Find where the given text appears and provide that cell's center as [x, y] coordinate. 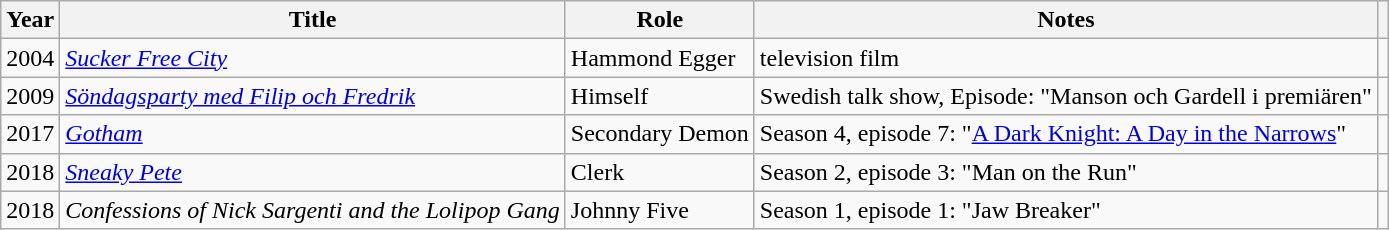
Himself [660, 96]
Title [313, 20]
Swedish talk show, Episode: "Manson och Gardell i premiären" [1066, 96]
2004 [30, 58]
Year [30, 20]
2009 [30, 96]
Confessions of Nick Sargenti and the Lolipop Gang [313, 210]
Season 2, episode 3: "Man on the Run" [1066, 172]
Secondary Demon [660, 134]
Gotham [313, 134]
Clerk [660, 172]
Role [660, 20]
Söndagsparty med Filip och Fredrik [313, 96]
Season 4, episode 7: "A Dark Knight: A Day in the Narrows" [1066, 134]
television film [1066, 58]
Johnny Five [660, 210]
Notes [1066, 20]
Hammond Egger [660, 58]
Sneaky Pete [313, 172]
Sucker Free City [313, 58]
Season 1, episode 1: "Jaw Breaker" [1066, 210]
2017 [30, 134]
